Find where the given text appears and provide that cell's center as [X, Y] coordinate. 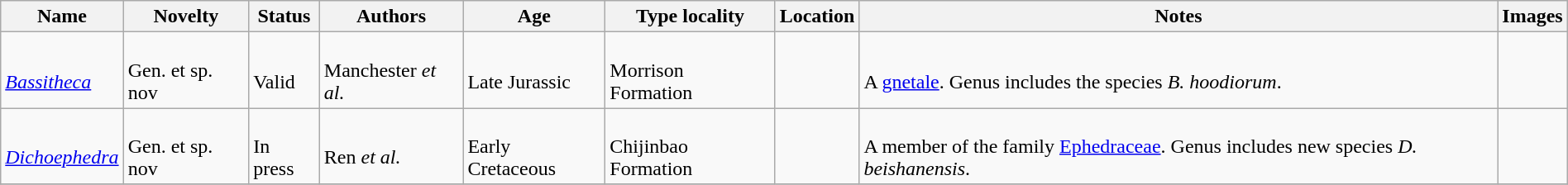
Authors [391, 17]
Valid [284, 70]
Morrison Formation [690, 70]
Type locality [690, 17]
Late Jurassic [534, 70]
Early Cretaceous [534, 146]
Novelty [186, 17]
Ren et al. [391, 146]
Images [1532, 17]
Manchester et al. [391, 70]
Notes [1178, 17]
Name [62, 17]
Chijinbao Formation [690, 146]
Bassitheca [62, 70]
Age [534, 17]
Status [284, 17]
A member of the family Ephedraceae. Genus includes new species D. beishanensis. [1178, 146]
In press [284, 146]
Dichoephedra [62, 146]
A gnetale. Genus includes the species B. hoodiorum. [1178, 70]
Location [817, 17]
